Return [X, Y] of the center of cell containing provided text 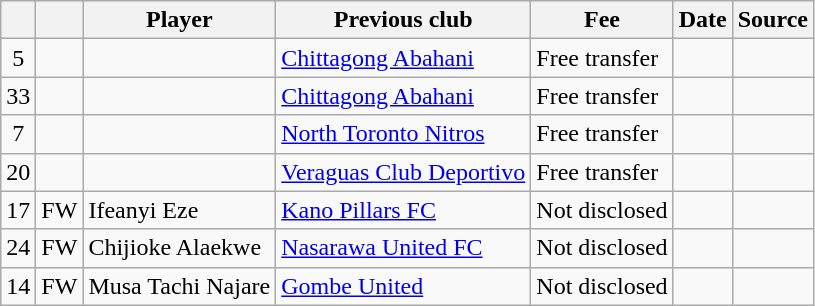
Fee [602, 20]
Musa Tachi Najare [180, 286]
Player [180, 20]
Previous club [404, 20]
Kano Pillars FC [404, 210]
North Toronto Nitros [404, 134]
Nasarawa United FC [404, 248]
33 [18, 96]
7 [18, 134]
20 [18, 172]
24 [18, 248]
Gombe United [404, 286]
Source [772, 20]
Date [702, 20]
Veraguas Club Deportivo [404, 172]
Chijioke Alaekwe [180, 248]
14 [18, 286]
5 [18, 58]
Ifeanyi Eze [180, 210]
17 [18, 210]
